Locate the cell with the specified text and output its [x, y] center coordinate. 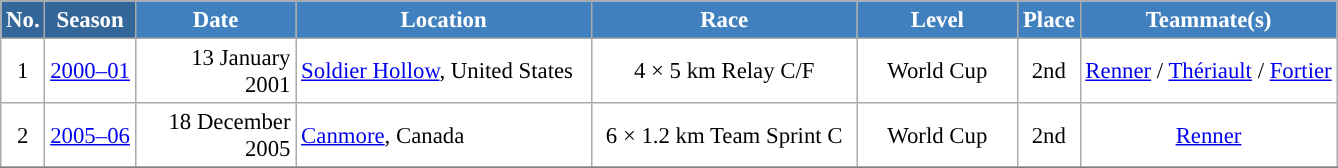
Location [444, 20]
2 [23, 136]
Season [90, 20]
Teammate(s) [1208, 20]
6 × 1.2 km Team Sprint C [724, 136]
Canmore, Canada [444, 136]
Soldier Hollow, United States [444, 72]
2005–06 [90, 136]
Place [1049, 20]
4 × 5 km Relay C/F [724, 72]
13 January 2001 [216, 72]
Race [724, 20]
Renner / Thériault / Fortier [1208, 72]
Date [216, 20]
2000–01 [90, 72]
1 [23, 72]
18 December 2005 [216, 136]
No. [23, 20]
Level [938, 20]
Renner [1208, 136]
